Identify which cell holds the provided text, then report its (x, y) central coordinate. 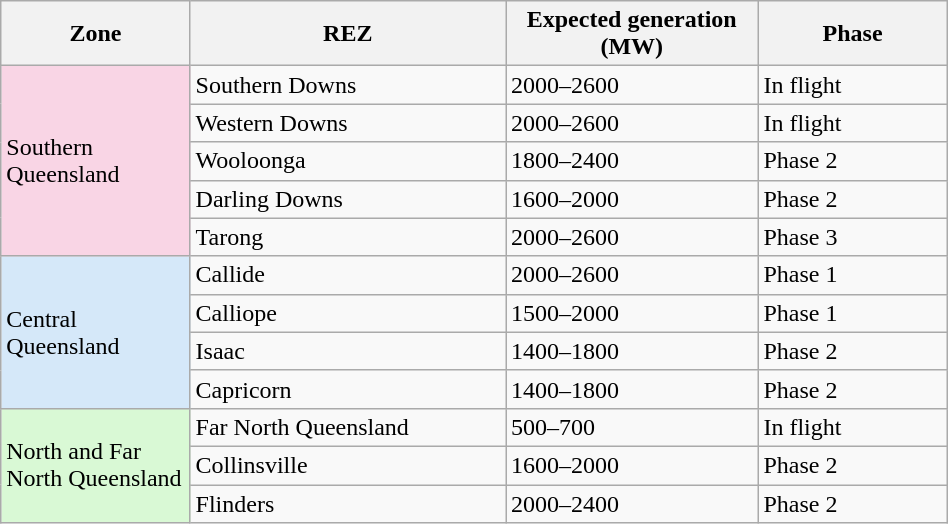
North and Far North Queensland (96, 465)
Calliope (348, 313)
REZ (348, 34)
1500–2000 (632, 313)
1800–2400 (632, 161)
Wooloonga (348, 161)
Central Queensland (96, 332)
Zone (96, 34)
Callide (348, 275)
Isaac (348, 351)
Southern Queensland (96, 161)
Western Downs (348, 123)
Southern Downs (348, 85)
Phase 3 (852, 237)
Capricorn (348, 389)
Tarong (348, 237)
Far North Queensland (348, 427)
Darling Downs (348, 199)
Expected generation (MW) (632, 34)
Phase (852, 34)
Collinsville (348, 465)
Flinders (348, 503)
500–700 (632, 427)
2000–2400 (632, 503)
